Return [X, Y] of the center of cell containing provided text 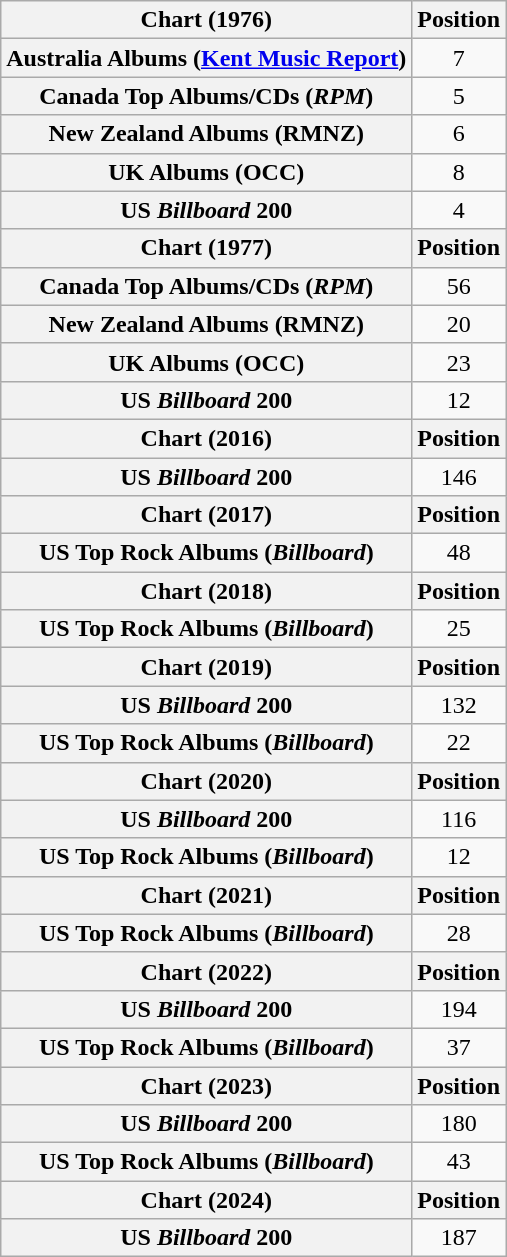
Chart (1976) [206, 20]
Chart (2017) [206, 515]
4 [459, 210]
187 [459, 1238]
20 [459, 324]
132 [459, 705]
116 [459, 819]
22 [459, 743]
48 [459, 553]
194 [459, 1009]
180 [459, 1124]
Chart (2020) [206, 781]
Chart (2024) [206, 1200]
43 [459, 1162]
Australia Albums (Kent Music Report) [206, 58]
8 [459, 172]
146 [459, 477]
28 [459, 933]
56 [459, 286]
Chart (1977) [206, 248]
Chart (2021) [206, 895]
Chart (2022) [206, 971]
25 [459, 629]
23 [459, 362]
Chart (2018) [206, 591]
5 [459, 96]
37 [459, 1047]
6 [459, 134]
7 [459, 58]
Chart (2016) [206, 438]
Chart (2019) [206, 667]
Chart (2023) [206, 1085]
